Locate the cell with the specified text and output its [X, Y] center coordinate. 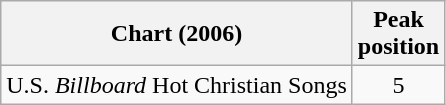
Peakposition [398, 34]
Chart (2006) [177, 34]
U.S. Billboard Hot Christian Songs [177, 85]
5 [398, 85]
